Find where the given text appears and provide that cell's center as (x, y) coordinate. 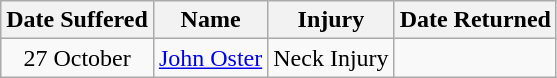
27 October (78, 58)
Injury (331, 20)
John Oster (210, 58)
Name (210, 20)
Neck Injury (331, 58)
Date Suffered (78, 20)
Date Returned (475, 20)
